Determine the (x, y) coordinate at the center of the cell enclosing the given text.  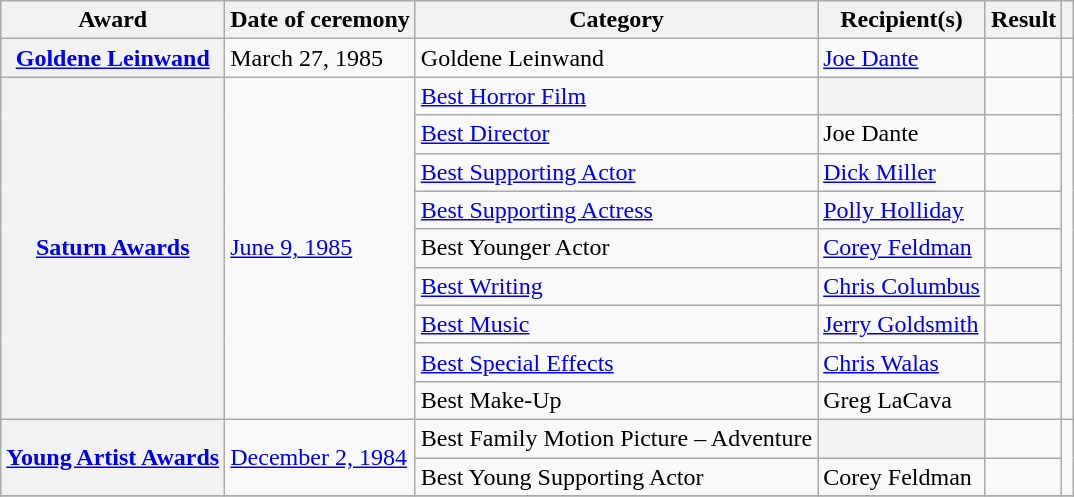
Best Music (616, 324)
Polly Holliday (902, 210)
Result (1023, 20)
Best Younger Actor (616, 248)
Best Supporting Actor (616, 172)
Best Supporting Actress (616, 210)
Best Family Motion Picture – Adventure (616, 438)
Greg LaCava (902, 400)
Category (616, 20)
Young Artist Awards (113, 457)
Best Young Supporting Actor (616, 477)
March 27, 1985 (320, 58)
Best Special Effects (616, 362)
Award (113, 20)
Chris Walas (902, 362)
Recipient(s) (902, 20)
Best Horror Film (616, 96)
Dick Miller (902, 172)
Date of ceremony (320, 20)
Best Writing (616, 286)
Best Make-Up (616, 400)
December 2, 1984 (320, 457)
Best Director (616, 134)
June 9, 1985 (320, 248)
Chris Columbus (902, 286)
Saturn Awards (113, 248)
Jerry Goldsmith (902, 324)
